Capture the cell that displays the provided text and extract its (x, y) central coordinate. 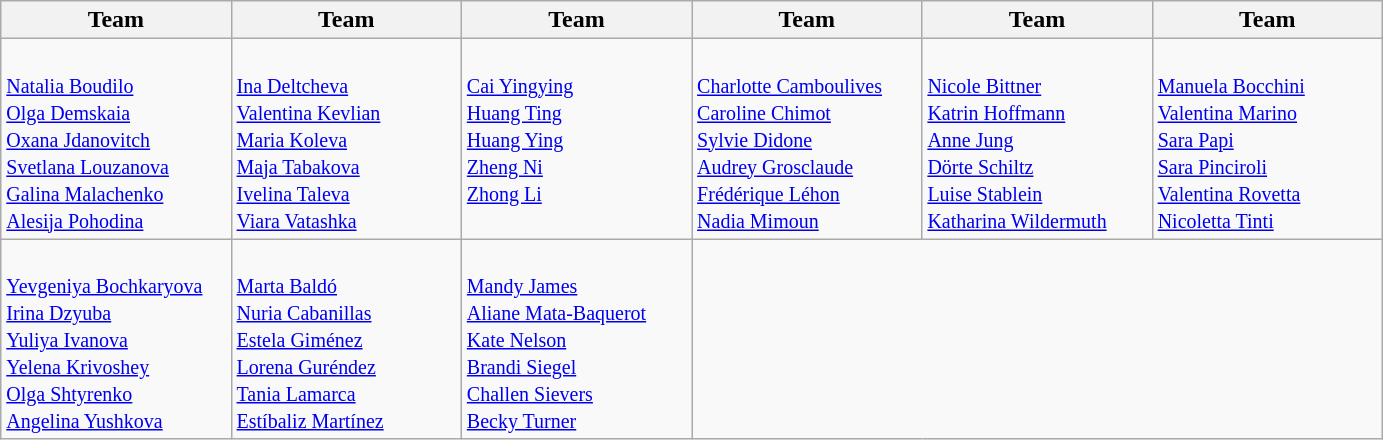
Nicole BittnerKatrin HoffmannAnne JungDörte SchiltzLuise StableinKatharina Wildermuth (1037, 139)
Mandy JamesAliane Mata-BaquerotKate NelsonBrandi SiegelChallen SieversBecky Turner (576, 339)
Cai YingyingHuang TingHuang YingZheng NiZhong Li (576, 139)
Ina DeltchevaValentina KevlianMaria KolevaMaja TabakovaIvelina TalevaViara Vatashka (346, 139)
Manuela BocchiniValentina MarinoSara PapiSara PinciroliValentina RovettaNicoletta Tinti (1267, 139)
Yevgeniya BochkaryovaIrina DzyubaYuliya IvanovaYelena KrivosheyOlga ShtyrenkoAngelina Yushkova (116, 339)
Natalia BoudiloOlga DemskaiaOxana JdanovitchSvetlana LouzanovaGalina MalachenkoAlesija Pohodina (116, 139)
Marta BaldóNuria CabanillasEstela GiménezLorena GuréndezTania LamarcaEstíbaliz Martínez (346, 339)
Charlotte CamboulivesCaroline ChimotSylvie DidoneAudrey GrosclaudeFrédérique LéhonNadia Mimoun (807, 139)
